For the text-containing cell, return its midpoint in (x, y) coordinate format. 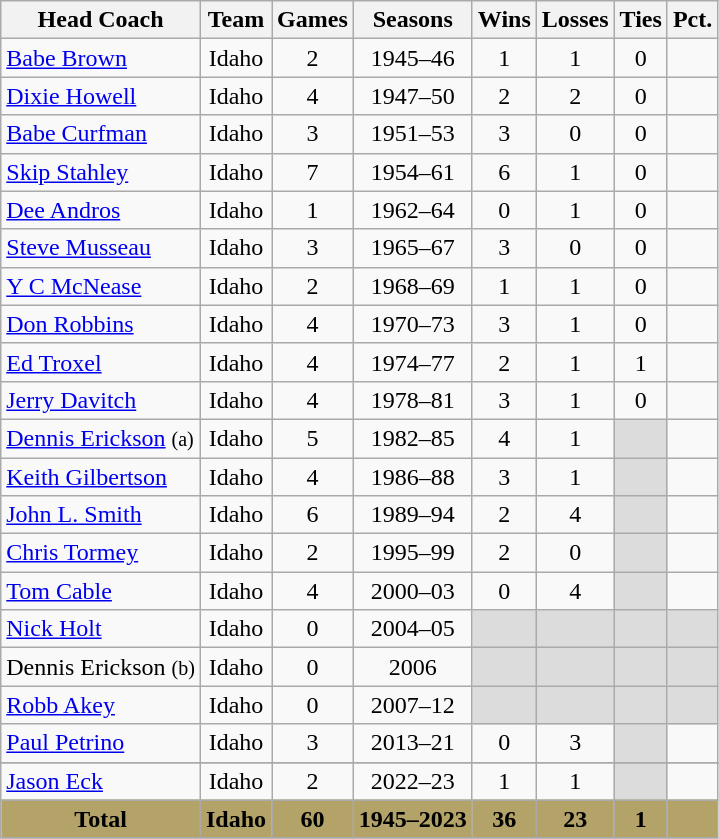
Steve Musseau (101, 248)
Skip Stahley (101, 172)
7 (313, 172)
Dixie Howell (101, 96)
1995–99 (412, 553)
2004–05 (412, 629)
1982–85 (412, 438)
Team (236, 20)
23 (575, 819)
Dennis Erickson (a) (101, 438)
60 (313, 819)
2007–12 (412, 705)
Seasons (412, 20)
1954–61 (412, 172)
Ed Troxel (101, 362)
1986–88 (412, 477)
1947–50 (412, 96)
1962–64 (412, 210)
1965–67 (412, 248)
1968–69 (412, 286)
Chris Tormey (101, 553)
Wins (504, 20)
Jerry Davitch (101, 400)
2000–03 (412, 591)
Babe Brown (101, 58)
1978–81 (412, 400)
Nick Holt (101, 629)
1945–46 (412, 58)
1974–77 (412, 362)
1945–2023 (412, 819)
2022–23 (412, 781)
1989–94 (412, 515)
2006 (412, 667)
Jason Eck (101, 781)
Y C McNease (101, 286)
Dennis Erickson (b) (101, 667)
Babe Curfman (101, 134)
Head Coach (101, 20)
Pct. (692, 20)
Don Robbins (101, 324)
Dee Andros (101, 210)
Total (101, 819)
36 (504, 819)
Losses (575, 20)
Robb Akey (101, 705)
5 (313, 438)
Paul Petrino (101, 743)
1970–73 (412, 324)
Games (313, 20)
Keith Gilbertson (101, 477)
1951–53 (412, 134)
2013–21 (412, 743)
John L. Smith (101, 515)
Ties (640, 20)
Tom Cable (101, 591)
